Provide the [X, Y] coordinate of the cell's center where the given text is located.  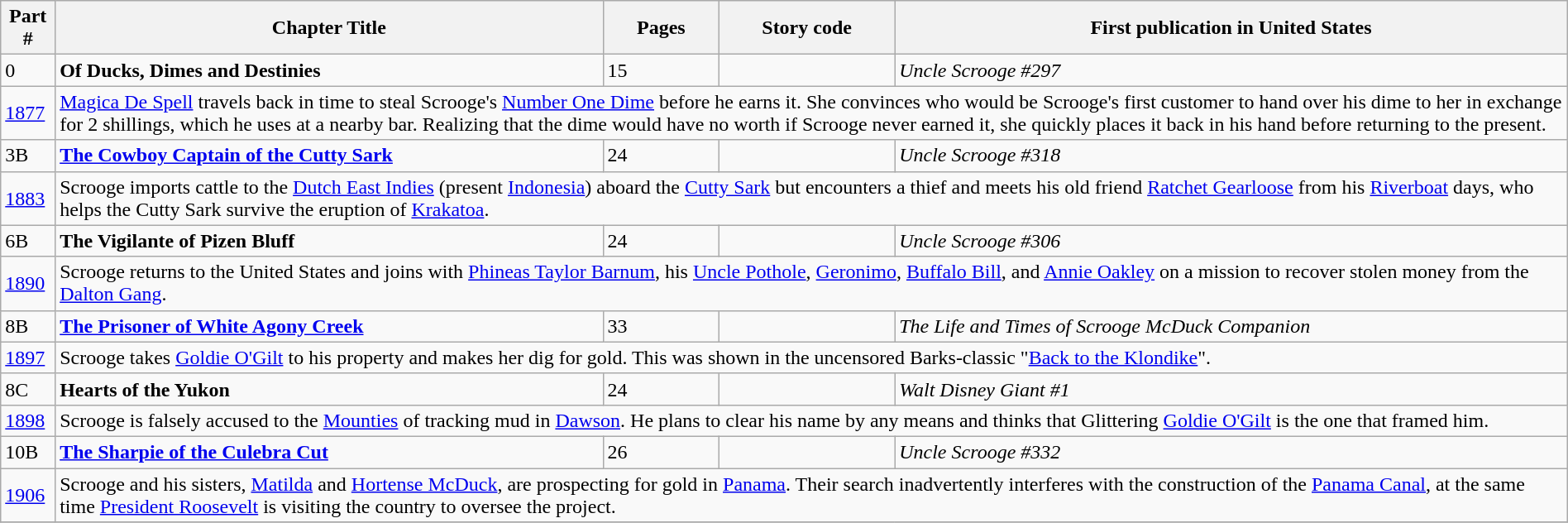
Scrooge takes Goldie O'Gilt to his property and makes her dig for gold. This was shown in the uncensored Barks-classic "Back to the Klondike". [812, 357]
Uncle Scrooge #297 [1231, 70]
10B [28, 452]
The Life and Times of Scrooge McDuck Companion [1231, 326]
8B [28, 326]
The Vigilante of Pizen Bluff [329, 241]
0 [28, 70]
1898 [28, 420]
The Sharpie of the Culebra Cut [329, 452]
Uncle Scrooge #318 [1231, 156]
3B [28, 156]
Story code [807, 28]
1877 [28, 113]
6B [28, 241]
8C [28, 389]
Chapter Title [329, 28]
Uncle Scrooge #332 [1231, 452]
Walt Disney Giant #1 [1231, 389]
Hearts of the Yukon [329, 389]
1883 [28, 199]
1890 [28, 283]
1906 [28, 495]
Pages [661, 28]
Of Ducks, Dimes and Destinies [329, 70]
The Prisoner of White Agony Creek [329, 326]
First publication in United States [1231, 28]
Part # [28, 28]
15 [661, 70]
26 [661, 452]
33 [661, 326]
1897 [28, 357]
The Cowboy Captain of the Cutty Sark [329, 156]
Uncle Scrooge #306 [1231, 241]
